Determine the (x, y) coordinate at the center of the cell enclosing the given text.  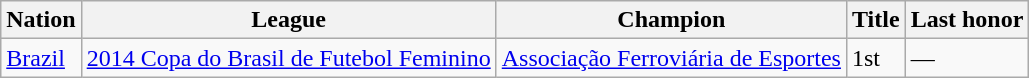
— (967, 58)
2014 Copa do Brasil de Futebol Feminino (288, 58)
Champion (671, 20)
League (288, 20)
1st (876, 58)
Associação Ferroviária de Esportes (671, 58)
Last honor (967, 20)
Nation (41, 20)
Brazil (41, 58)
Title (876, 20)
